Locate the cell with the specified text and output its [x, y] center coordinate. 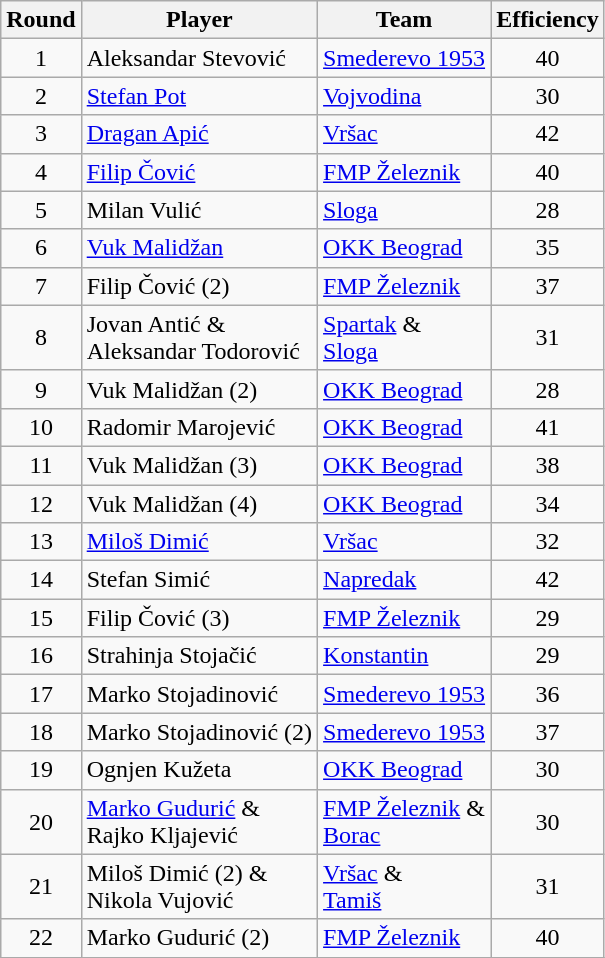
Vuk Malidžan (3) [199, 465]
19 [41, 770]
Radomir Marojević [199, 427]
4 [41, 172]
Marko Gudurić & Rajko Kljajević [199, 822]
Spartak & Sloga [404, 338]
3 [41, 134]
32 [548, 542]
Sloga [404, 210]
Marko Gudurić (2) [199, 938]
Filip Čović [199, 172]
Filip Čović (3) [199, 618]
2 [41, 96]
6 [41, 248]
36 [548, 694]
Player [199, 20]
20 [41, 822]
Miloš Dimić (2) & Nikola Vujović [199, 886]
12 [41, 503]
34 [548, 503]
Ognjen Kužeta [199, 770]
13 [41, 542]
38 [548, 465]
FMP Železnik & Borac [404, 822]
Aleksandar Stevović [199, 58]
1 [41, 58]
7 [41, 286]
35 [548, 248]
17 [41, 694]
41 [548, 427]
14 [41, 580]
Vuk Malidžan (4) [199, 503]
18 [41, 732]
Efficiency [548, 20]
Filip Čović (2) [199, 286]
Stefan Pot [199, 96]
Strahinja Stojačić [199, 656]
Team [404, 20]
9 [41, 389]
Stefan Simić [199, 580]
Marko Stojadinović (2) [199, 732]
Dragan Apić [199, 134]
15 [41, 618]
11 [41, 465]
10 [41, 427]
Round [41, 20]
Napredak [404, 580]
Miloš Dimić [199, 542]
22 [41, 938]
8 [41, 338]
Vršac & Tamiš [404, 886]
Milan Vulić [199, 210]
Konstantin [404, 656]
Vuk Malidžan (2) [199, 389]
Marko Stojadinović [199, 694]
Jovan Antić & Aleksandar Todorović [199, 338]
Vuk Malidžan [199, 248]
5 [41, 210]
21 [41, 886]
16 [41, 656]
Vojvodina [404, 96]
